Detect which cell encompasses the target text, then output its [x, y] center coordinate. 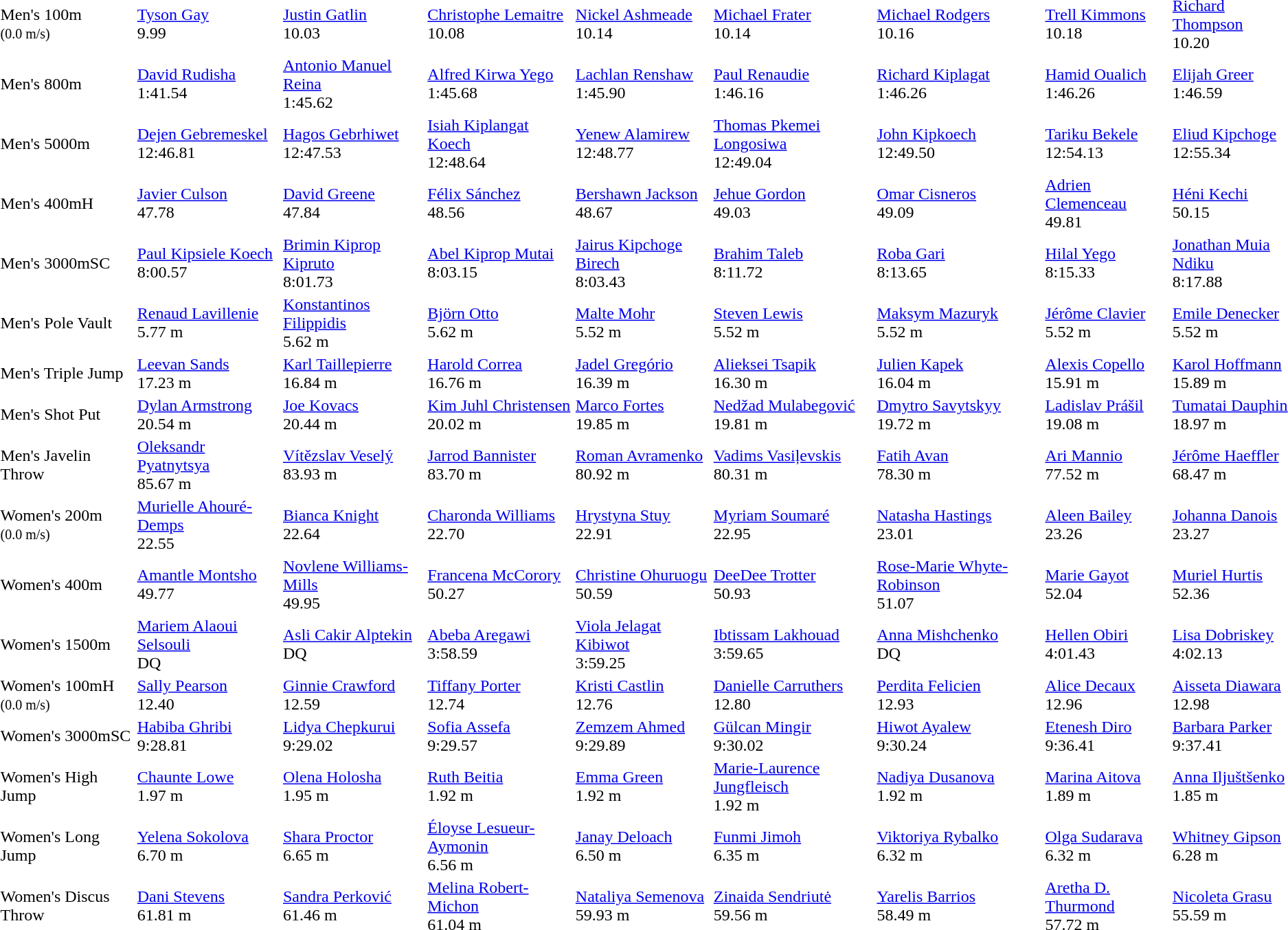
Paul Renaudie 1:46.16 [793, 84]
Fatih Avan 78.30 m [959, 465]
Murielle Ahouré-Demps 22.55 [207, 525]
Myriam Soumaré 22.95 [793, 525]
Kristi Castlin 12.76 [642, 695]
Dmytro Savytskyy 19.72 m [959, 415]
Yelena Sokolova 6.70 m [207, 846]
Amantle Montsho 49.77 [207, 585]
Jadel Gregório 16.39 m [642, 374]
Éloyse Lesueur-Aymonin 6.56 m [500, 846]
Renaud Lavillenie 5.77 m [207, 323]
Hiwot Ayalew 9:30.24 [959, 736]
Thomas Pkemei Longosiwa 12:49.04 [793, 144]
Sofia Assefa 9:29.57 [500, 736]
Vadims Vasiļevskis 80.31 m [793, 465]
Mariem Alaoui Selsouli DQ [207, 644]
Gülcan Mingir 9:30.02 [793, 736]
Natasha Hastings 23.01 [959, 525]
Olena Holosha 1.95 m [353, 786]
Maksym Mazuryk 5.52 m [959, 323]
Sally Pearson 12.40 [207, 695]
Jehue Gordon 49.03 [793, 203]
Lidya Chepkurui 9:29.02 [353, 736]
Jérôme Clavier 5.52 m [1107, 323]
David Greene 47.84 [353, 203]
Alfred Kirwa Yego 1:45.68 [500, 84]
Asli Cakir Alptekin DQ [353, 644]
Funmi Jimoh 6.35 m [793, 846]
Harold Correa 16.76 m [500, 374]
Anna Mishchenko DQ [959, 644]
Omar Cisneros 49.09 [959, 203]
Hamid Oualich 1:46.26 [1107, 84]
Vítězslav Veselý 83.93 m [353, 465]
Abel Kiprop Mutai 8:03.15 [500, 263]
Christine Ohuruogu 50.59 [642, 585]
Ari Mannio 77.52 m [1107, 465]
Ibtissam Lakhouad 3:59.65 [793, 644]
Isiah Kiplangat Koech 12:48.64 [500, 144]
Etenesh Diro 9:36.41 [1107, 736]
Viktoriya Rybalko 6.32 m [959, 846]
Malte Mohr 5.52 m [642, 323]
Félix Sánchez 48.56 [500, 203]
Jairus Kipchoge Birech 8:03.43 [642, 263]
Rose-Marie Whyte-Robinson 51.07 [959, 585]
Viola Jelagat Kibiwot 3:59.25 [642, 644]
David Rudisha 1:41.54 [207, 84]
Bianca Knight 22.64 [353, 525]
Bershawn Jackson 48.67 [642, 203]
Habiba Ghribi 9:28.81 [207, 736]
Konstantinos Filippidis 5.62 m [353, 323]
Karl Taillepierre 16.84 m [353, 374]
Zemzem Ahmed 9:29.89 [642, 736]
Tariku Bekele 12:54.13 [1107, 144]
Lachlan Renshaw 1:45.90 [642, 84]
Shara Proctor 6.65 m [353, 846]
Hrystyna Stuy 22.91 [642, 525]
John Kipkoech 12:49.50 [959, 144]
Joe Kovacs 20.44 m [353, 415]
Hagos Gebrhiwet 12:47.53 [353, 144]
Hellen Obiri 4:01.43 [1107, 644]
Olga Sudarava 6.32 m [1107, 846]
Brimin Kiprop Kipruto 8:01.73 [353, 263]
Novlene Williams-Mills 49.95 [353, 585]
Björn Otto 5.62 m [500, 323]
Leevan Sands 17.23 m [207, 374]
Marie-Laurence Jungfleisch 1.92 m [793, 786]
Oleksandr Pyatnytsya 85.67 m [207, 465]
Nadiya Dusanova 1.92 m [959, 786]
Steven Lewis 5.52 m [793, 323]
DeeDee Trotter 50.93 [793, 585]
Roman Avramenko 80.92 m [642, 465]
Chaunte Lowe 1.97 m [207, 786]
Marie Gayot 52.04 [1107, 585]
Dylan Armstrong 20.54 m [207, 415]
Antonio Manuel Reina 1:45.62 [353, 84]
Javier Culson 47.78 [207, 203]
Nedžad Mulabegović 19.81 m [793, 415]
Paul Kipsiele Koech 8:00.57 [207, 263]
Perdita Felicien 12.93 [959, 695]
Francena McCorory 50.27 [500, 585]
Abeba Aregawi 3:58.59 [500, 644]
Ladislav Prášil 19.08 m [1107, 415]
Danielle Carruthers 12.80 [793, 695]
Tiffany Porter 12.74 [500, 695]
Dejen Gebremeskel 12:46.81 [207, 144]
Janay Deloach 6.50 m [642, 846]
Julien Kapek 16.04 m [959, 374]
Adrien Clemenceau 49.81 [1107, 203]
Marco Fortes 19.85 m [642, 415]
Charonda Williams 22.70 [500, 525]
Alice Decaux 12.96 [1107, 695]
Alieksei Tsapik 16.30 m [793, 374]
Ginnie Crawford 12.59 [353, 695]
Brahim Taleb 8:11.72 [793, 263]
Aleen Bailey 23.26 [1107, 525]
Kim Juhl Christensen 20.02 m [500, 415]
Roba Gari 8:13.65 [959, 263]
Alexis Copello 15.91 m [1107, 374]
Ruth Beitia 1.92 m [500, 786]
Marina Aitova 1.89 m [1107, 786]
Yenew Alamirew 12:48.77 [642, 144]
Hilal Yego 8:15.33 [1107, 263]
Richard Kiplagat 1:46.26 [959, 84]
Jarrod Bannister 83.70 m [500, 465]
Emma Green 1.92 m [642, 786]
